Provide the [X, Y] coordinate of the cell's center where the given text is located.  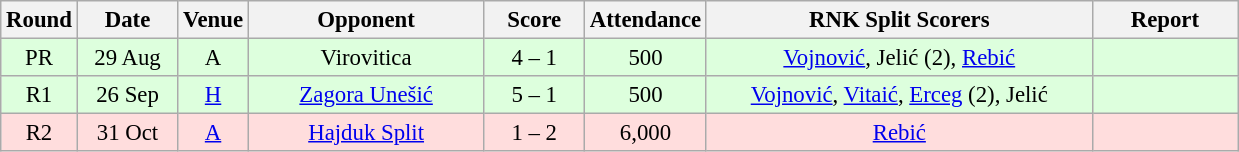
Report [1165, 20]
Score [534, 20]
R2 [39, 133]
RNK Split Scorers [899, 20]
4 – 1 [534, 58]
PR [39, 58]
Vojnović, Vitaić, Erceg (2), Jelić [899, 95]
R1 [39, 95]
Round [39, 20]
Virovitica [366, 58]
26 Sep [128, 95]
Hajduk Split [366, 133]
Opponent [366, 20]
Date [128, 20]
H [214, 95]
5 – 1 [534, 95]
Venue [214, 20]
Rebić [899, 133]
31 Oct [128, 133]
Attendance [646, 20]
6,000 [646, 133]
29 Aug [128, 58]
Zagora Unešić [366, 95]
Vojnović, Jelić (2), Rebić [899, 58]
1 – 2 [534, 133]
